Return (X, Y) of the center of cell containing provided text 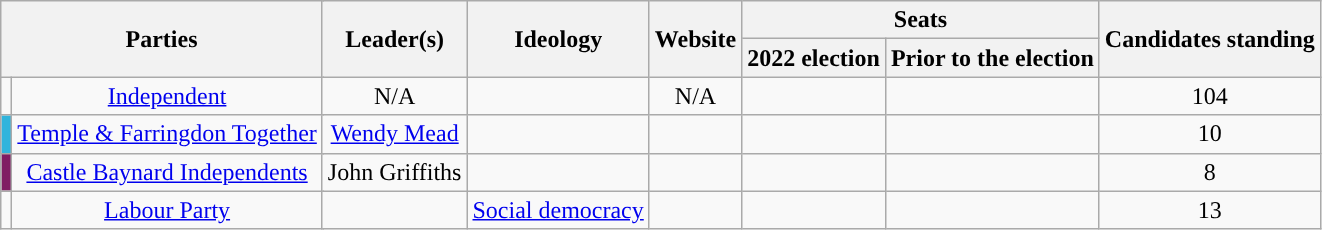
Candidates standing (1210, 39)
Leader(s) (394, 39)
Temple & Farringdon Together (168, 134)
2022 election (814, 58)
Ideology (558, 39)
Social democracy (558, 210)
John Griffiths (394, 172)
104 (1210, 96)
Independent (168, 96)
Castle Baynard Independents (168, 172)
Parties (162, 39)
8 (1210, 172)
10 (1210, 134)
Labour Party (168, 210)
Seats (921, 20)
Wendy Mead (394, 134)
13 (1210, 210)
Prior to the election (992, 58)
Website (695, 39)
